For the text-containing cell, return its midpoint in [x, y] coordinate format. 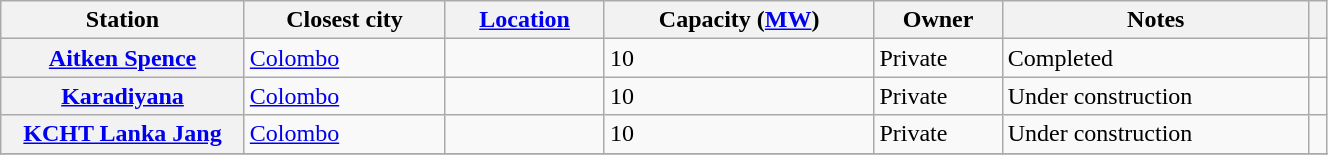
Owner [938, 20]
Completed [1156, 58]
Karadiyana [123, 96]
Notes [1156, 20]
Aitken Spence [123, 58]
Closest city [344, 20]
Location [525, 20]
Capacity (MW) [738, 20]
KCHT Lanka Jang [123, 134]
Station [123, 20]
